For the text-containing cell, return its midpoint in (X, Y) coordinate format. 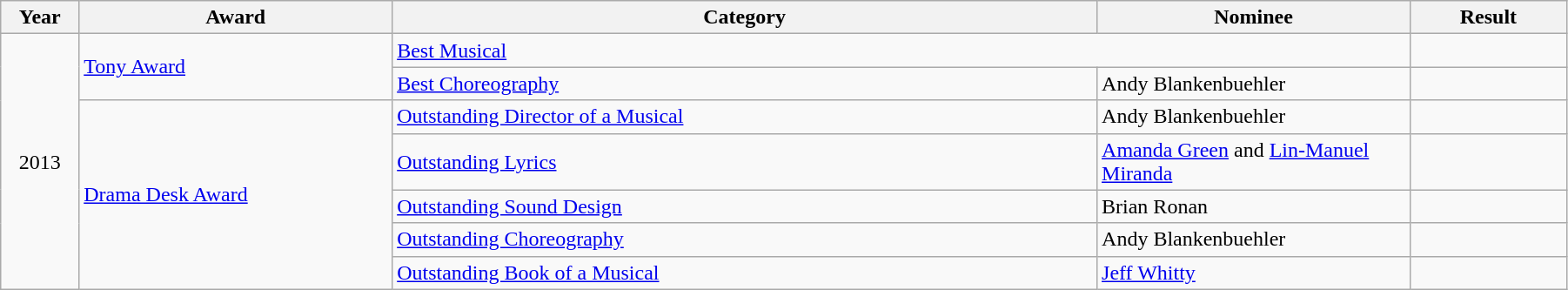
Drama Desk Award (236, 195)
2013 (40, 162)
Jeff Whitty (1254, 273)
Outstanding Book of a Musical (745, 273)
Nominee (1254, 17)
Outstanding Choreography (745, 239)
Tony Award (236, 67)
Brian Ronan (1254, 206)
Outstanding Director of a Musical (745, 117)
Amanda Green and Lin-Manuel Miranda (1254, 162)
Award (236, 17)
Outstanding Lyrics (745, 162)
Year (40, 17)
Category (745, 17)
Outstanding Sound Design (745, 206)
Result (1488, 17)
Best Musical (901, 51)
Best Choreography (745, 84)
